Output the [x, y] coordinate of the center of the cell containing the given text.  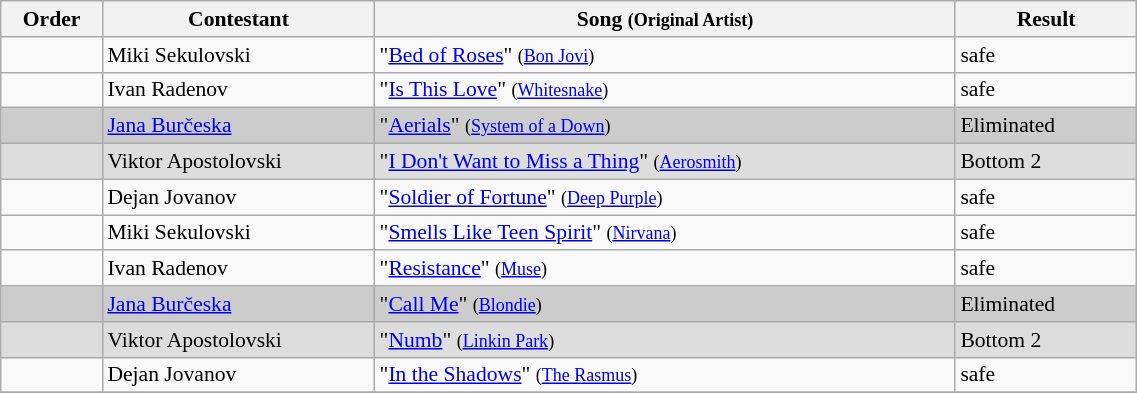
"I Don't Want to Miss a Thing" (Aerosmith) [666, 162]
"Is This Love" (Whitesnake) [666, 90]
"Aerials" (System of a Down) [666, 126]
"Smells Like Teen Spirit" (Nirvana) [666, 233]
"Numb" (Linkin Park) [666, 340]
"In the Shadows" (The Rasmus) [666, 375]
Song (Original Artist) [666, 19]
Order [52, 19]
"Call Me" (Blondie) [666, 304]
"Resistance" (Muse) [666, 269]
Result [1046, 19]
"Bed of Roses" (Bon Jovi) [666, 55]
Contestant [238, 19]
"Soldier of Fortune" (Deep Purple) [666, 197]
